Detect which cell encompasses the target text, then output its (X, Y) center coordinate. 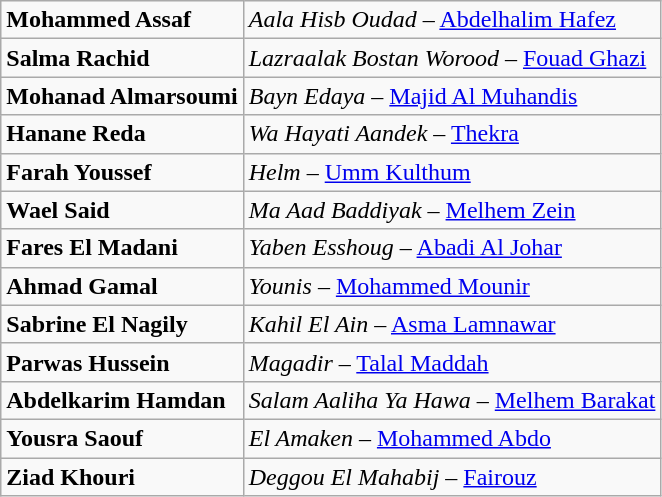
Hanane Reda (122, 134)
Deggou El Mahabij – Fairouz (452, 477)
Bayn Edaya – Majid Al Muhandis (452, 96)
Wael Said (122, 210)
Ziad Khouri (122, 477)
Ma Aad Baddiyak – Melhem Zein (452, 210)
Mohanad Almarsoumi (122, 96)
Yousra Saouf (122, 438)
Aala Hisb Oudad – Abdelhalim Hafez (452, 20)
Sabrine El Nagily (122, 324)
Salam Aaliha Ya Hawa – Melhem Barakat (452, 400)
Farah Youssef (122, 172)
Kahil El Ain – Asma Lamnawar (452, 324)
El Amaken – Mohammed Abdo (452, 438)
Salma Rachid (122, 58)
Magadir – Talal Maddah (452, 362)
Younis – Mohammed Mounir (452, 286)
Yaben Esshoug – Abadi Al Johar (452, 248)
Wa Hayati Aandek – Thekra (452, 134)
Mohammed Assaf (122, 20)
Lazraalak Bostan Worood – Fouad Ghazi (452, 58)
Parwas Hussein (122, 362)
Fares El Madani (122, 248)
Helm – Umm Kulthum (452, 172)
Ahmad Gamal (122, 286)
Abdelkarim Hamdan (122, 400)
